Locate the cell with the specified text and output its [x, y] center coordinate. 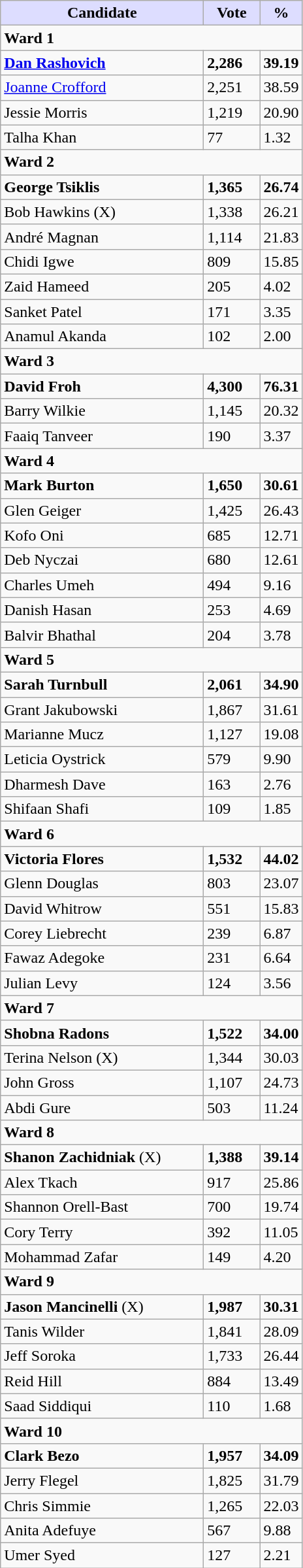
1,522 [232, 1033]
1.68 [281, 1406]
Ward 9 [151, 1282]
34.09 [281, 1456]
1,344 [232, 1058]
Dan Rashovich [102, 63]
Vote [232, 13]
Cory Terry [102, 1232]
9.90 [281, 759]
20.32 [281, 411]
Danish Hasan [102, 610]
205 [232, 286]
Ward 1 [151, 38]
12.71 [281, 535]
163 [232, 784]
884 [232, 1381]
1,145 [232, 411]
Jessie Morris [102, 112]
Shanon Zachidniak (X) [102, 1158]
Talha Khan [102, 137]
15.83 [281, 909]
2,251 [232, 88]
Candidate [102, 13]
Glen Geiger [102, 510]
André Magnan [102, 237]
9.16 [281, 585]
Reid Hill [102, 1381]
Marianne Mucz [102, 735]
Faaiq Tanveer [102, 436]
Chris Simmie [102, 1505]
579 [232, 759]
34.90 [281, 684]
Ward 4 [151, 461]
25.86 [281, 1182]
31.61 [281, 709]
171 [232, 312]
809 [232, 261]
Kofo Oni [102, 535]
567 [232, 1531]
30.03 [281, 1058]
George Tsiklis [102, 187]
127 [232, 1556]
Ward 7 [151, 1008]
Balvir Bhathal [102, 635]
803 [232, 884]
1,957 [232, 1456]
Joanne Crofford [102, 88]
Abdi Gure [102, 1108]
Terina Nelson (X) [102, 1058]
19.74 [281, 1207]
Barry Wilkie [102, 411]
Julian Levy [102, 983]
1,365 [232, 187]
Ward 5 [151, 659]
Anamul Akanda [102, 337]
1,867 [232, 709]
1.85 [281, 809]
231 [232, 958]
149 [232, 1257]
110 [232, 1406]
Anita Adefuye [102, 1531]
2.00 [281, 337]
Bob Hawkins (X) [102, 212]
102 [232, 337]
David Froh [102, 386]
31.79 [281, 1480]
190 [232, 436]
19.08 [281, 735]
Jeff Soroka [102, 1356]
Glenn Douglas [102, 884]
1.32 [281, 137]
4,300 [232, 386]
77 [232, 137]
Tanis Wilder [102, 1331]
3.78 [281, 635]
26.21 [281, 212]
1,825 [232, 1480]
Leticia Oystrick [102, 759]
11.24 [281, 1108]
1,532 [232, 859]
6.87 [281, 933]
39.19 [281, 63]
1,987 [232, 1307]
28.09 [281, 1331]
685 [232, 535]
Jerry Flegel [102, 1480]
1,219 [232, 112]
700 [232, 1207]
3.56 [281, 983]
Alex Tkach [102, 1182]
38.59 [281, 88]
30.31 [281, 1307]
Shobna Radons [102, 1033]
2,061 [232, 684]
503 [232, 1108]
4.20 [281, 1257]
Deb Nyczai [102, 560]
2,286 [232, 63]
39.14 [281, 1158]
Chidi Igwe [102, 261]
Sarah Turnbull [102, 684]
Ward 8 [151, 1133]
392 [232, 1232]
John Gross [102, 1082]
30.61 [281, 486]
253 [232, 610]
Corey Liebrecht [102, 933]
204 [232, 635]
Fawaz Adegoke [102, 958]
11.05 [281, 1232]
Mohammad Zafar [102, 1257]
23.07 [281, 884]
1,338 [232, 212]
76.31 [281, 386]
Sanket Patel [102, 312]
Clark Bezo [102, 1456]
2.76 [281, 784]
13.49 [281, 1381]
Ward 3 [151, 361]
34.00 [281, 1033]
Jason Mancinelli (X) [102, 1307]
680 [232, 560]
Ward 2 [151, 162]
Dharmesh Dave [102, 784]
3.37 [281, 436]
Saad Siddiqui [102, 1406]
26.44 [281, 1356]
Mark Burton [102, 486]
44.02 [281, 859]
1,107 [232, 1082]
20.90 [281, 112]
239 [232, 933]
Shifaan Shafi [102, 809]
4.69 [281, 610]
917 [232, 1182]
Grant Jakubowski [102, 709]
Victoria Flores [102, 859]
Zaid Hameed [102, 286]
1,388 [232, 1158]
24.73 [281, 1082]
2.21 [281, 1556]
1,841 [232, 1331]
4.02 [281, 286]
22.03 [281, 1505]
Charles Umeh [102, 585]
12.61 [281, 560]
109 [232, 809]
Shannon Orell-Bast [102, 1207]
David Whitrow [102, 909]
26.43 [281, 510]
1,733 [232, 1356]
124 [232, 983]
Ward 6 [151, 834]
1,425 [232, 510]
26.74 [281, 187]
15.85 [281, 261]
551 [232, 909]
1,114 [232, 237]
% [281, 13]
3.35 [281, 312]
9.88 [281, 1531]
6.64 [281, 958]
494 [232, 585]
1,650 [232, 486]
Umer Syed [102, 1556]
21.83 [281, 237]
1,127 [232, 735]
1,265 [232, 1505]
Ward 10 [151, 1431]
